Determine the [x, y] coordinate at the center of the cell enclosing the given text.  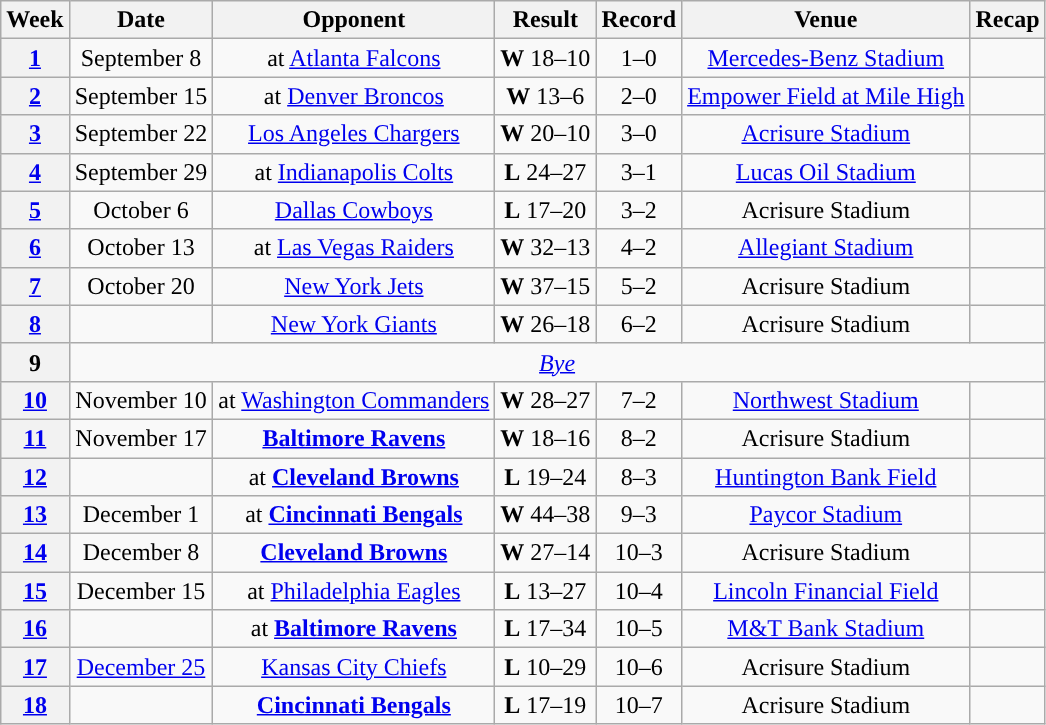
L 17–34 [546, 629]
New York Jets [354, 286]
6 [35, 248]
14 [35, 553]
September 15 [141, 96]
October 20 [141, 286]
15 [35, 591]
New York Giants [354, 324]
W 13–6 [546, 96]
December 15 [141, 591]
8 [35, 324]
at Atlanta Falcons [354, 58]
10–4 [639, 591]
W 32–13 [546, 248]
3 [35, 134]
September 8 [141, 58]
at Indianapolis Colts [354, 172]
10–6 [639, 667]
September 22 [141, 134]
M&T Bank Stadium [826, 629]
Date [141, 20]
Result [546, 20]
2–0 [639, 96]
9 [35, 362]
5 [35, 210]
September 29 [141, 172]
at Denver Broncos [354, 96]
October 6 [141, 210]
November 10 [141, 400]
11 [35, 438]
Allegiant Stadium [826, 248]
October 13 [141, 248]
Lucas Oil Stadium [826, 172]
9–3 [639, 515]
3–1 [639, 172]
W 18–10 [546, 58]
Los Angeles Chargers [354, 134]
Opponent [354, 20]
6–2 [639, 324]
17 [35, 667]
1 [35, 58]
8–2 [639, 438]
at Philadelphia Eagles [354, 591]
10 [35, 400]
7–2 [639, 400]
at Cincinnati Bengals [354, 515]
W 27–14 [546, 553]
at Cleveland Browns [354, 477]
10–7 [639, 705]
L 17–19 [546, 705]
Paycor Stadium [826, 515]
L 10–29 [546, 667]
Venue [826, 20]
W 44–38 [546, 515]
3–2 [639, 210]
W 37–15 [546, 286]
13 [35, 515]
L 19–24 [546, 477]
10–3 [639, 553]
Northwest Stadium [826, 400]
4–2 [639, 248]
Mercedes-Benz Stadium [826, 58]
at Baltimore Ravens [354, 629]
December 8 [141, 553]
18 [35, 705]
1–0 [639, 58]
5–2 [639, 286]
12 [35, 477]
Record [639, 20]
W 28–27 [546, 400]
2 [35, 96]
Huntington Bank Field [826, 477]
L 24–27 [546, 172]
W 26–18 [546, 324]
Lincoln Financial Field [826, 591]
Week [35, 20]
4 [35, 172]
November 17 [141, 438]
Baltimore Ravens [354, 438]
L 17–20 [546, 210]
Cincinnati Bengals [354, 705]
Recap [1008, 20]
16 [35, 629]
3–0 [639, 134]
Empower Field at Mile High [826, 96]
Kansas City Chiefs [354, 667]
Cleveland Browns [354, 553]
10–5 [639, 629]
Bye [557, 362]
December 1 [141, 515]
8–3 [639, 477]
at Washington Commanders [354, 400]
W 20–10 [546, 134]
Dallas Cowboys [354, 210]
at Las Vegas Raiders [354, 248]
December 25 [141, 667]
W 18–16 [546, 438]
L 13–27 [546, 591]
7 [35, 286]
